Search for the cell housing the specified text and yield its [X, Y] center coordinate. 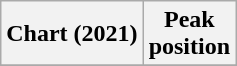
Peakposition [189, 34]
Chart (2021) [72, 34]
